Scan for the cell matching the given text and deliver its [x, y] coordinate at center. 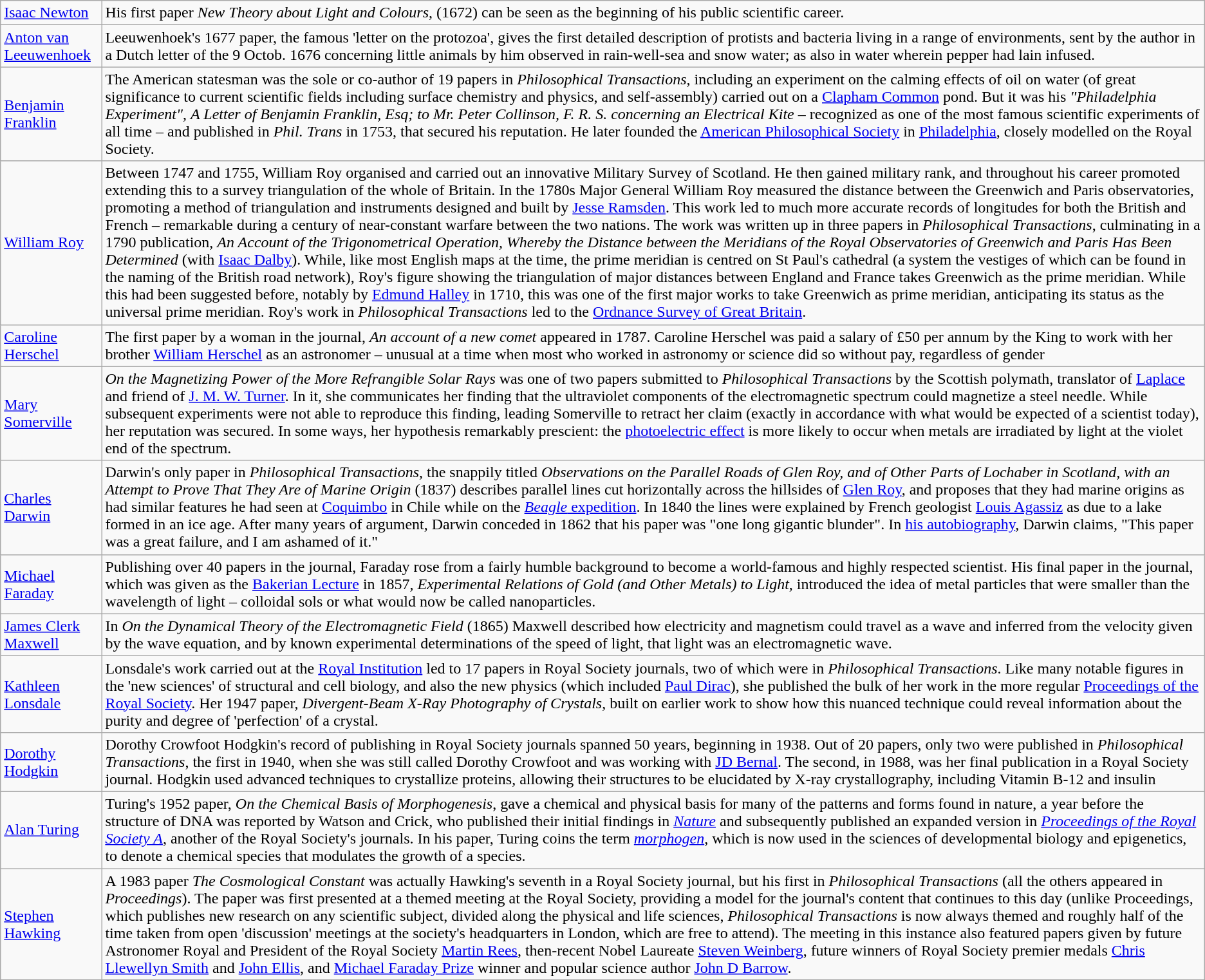
Dorothy Hodgkin [51, 762]
Benjamin Franklin [51, 114]
William Roy [51, 243]
Charles Darwin [51, 507]
Stephen Hawking [51, 923]
Caroline Herschel [51, 345]
Mary Somerville [51, 413]
James Clerk Maxwell [51, 635]
Isaac Newton [51, 13]
Anton van Leeuwenhoek [51, 46]
Michael Faraday [51, 584]
His first paper New Theory about Light and Colours, (1672) can be seen as the beginning of his public scientific career. [653, 13]
Kathleen Lonsdale [51, 694]
Alan Turing [51, 829]
